From the cell containing the given text, extract its center point as (X, Y) coordinate. 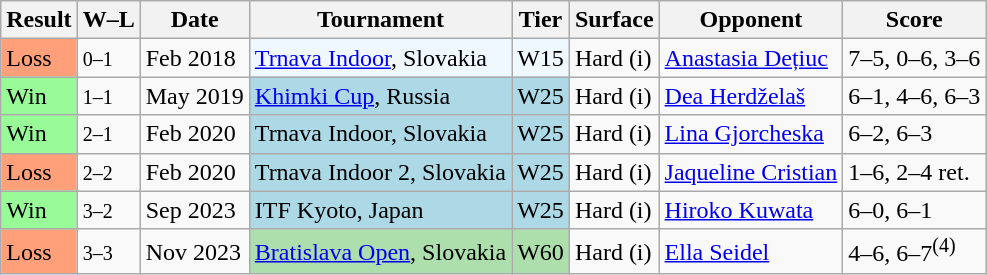
May 2019 (194, 96)
Tournament (380, 20)
2–1 (108, 134)
Jaqueline Cristian (751, 172)
6–0, 6–1 (914, 210)
Ella Seidel (751, 252)
Trnava Indoor 2, Slovakia (380, 172)
6–2, 6–3 (914, 134)
Hiroko Kuwata (751, 210)
4–6, 6–7(4) (914, 252)
W15 (541, 58)
1–1 (108, 96)
Lina Gjorcheska (751, 134)
Dea Herdželaš (751, 96)
ITF Kyoto, Japan (380, 210)
W–L (108, 20)
Nov 2023 (194, 252)
W60 (541, 252)
Surface (614, 20)
Score (914, 20)
Opponent (751, 20)
3–3 (108, 252)
Sep 2023 (194, 210)
6–1, 4–6, 6–3 (914, 96)
3–2 (108, 210)
7–5, 0–6, 3–6 (914, 58)
Anastasia Dețiuc (751, 58)
0–1 (108, 58)
Bratislava Open, Slovakia (380, 252)
1–6, 2–4 ret. (914, 172)
Tier (541, 20)
Khimki Cup, Russia (380, 96)
2–2 (108, 172)
Result (39, 20)
Date (194, 20)
Feb 2018 (194, 58)
